Identify which cell holds the provided text, then report its [x, y] central coordinate. 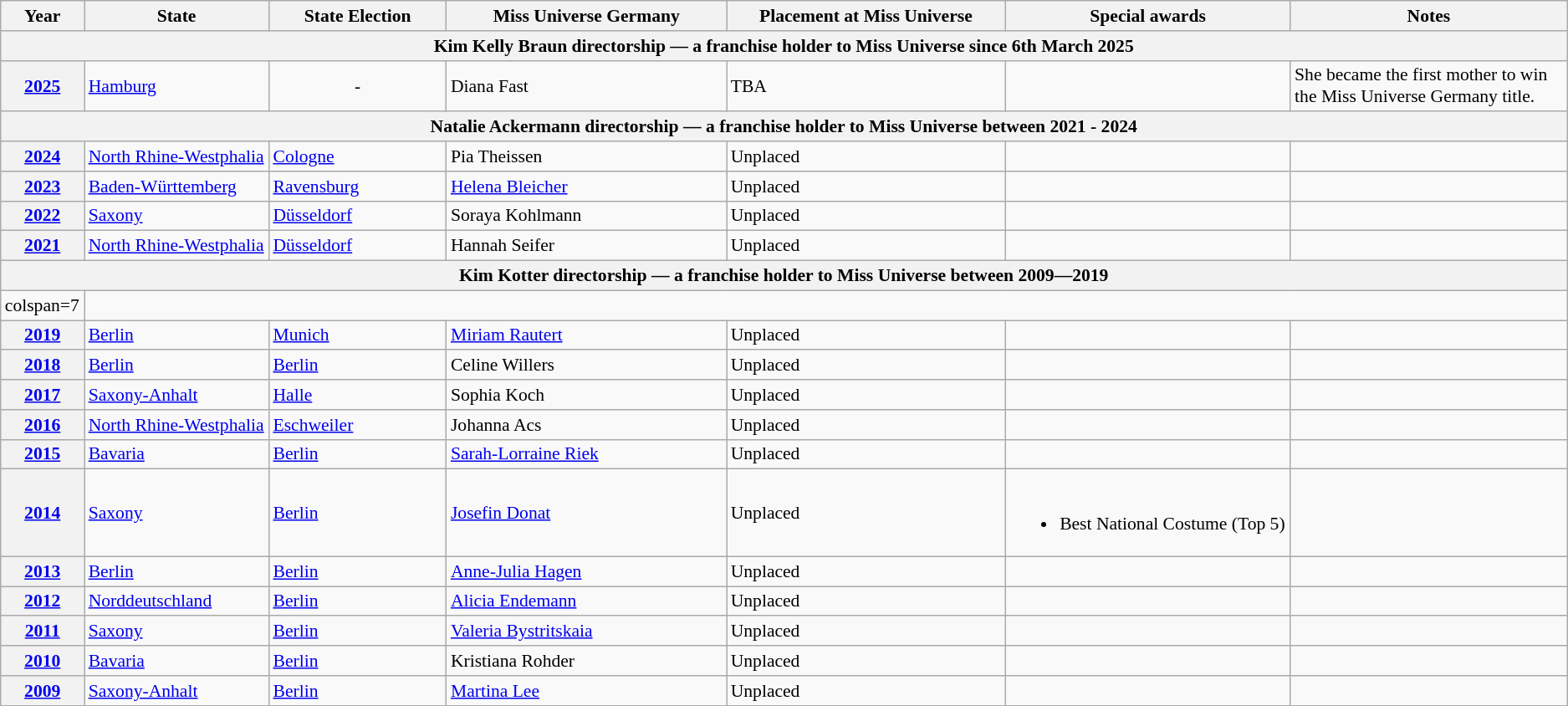
2023 [43, 187]
2025 [43, 85]
2016 [43, 425]
2017 [43, 395]
Halle [357, 395]
Kim Kelly Braun directorship — a franchise holder to Miss Universe since 6th March 2025 [784, 46]
Notes [1428, 16]
2024 [43, 156]
2009 [43, 691]
Best National Costume (Top 5) [1147, 513]
Norddeutschland [177, 601]
Sophia Koch [587, 395]
2021 [43, 246]
Miriam Rautert [587, 335]
Baden-Württemberg [177, 187]
Placement at Miss Universe [866, 16]
Munich [357, 335]
2019 [43, 335]
Alicia Endemann [587, 601]
Anne-Julia Hagen [587, 571]
State [177, 16]
colspan=7 [43, 305]
2010 [43, 661]
Special awards [1147, 16]
Hamburg [177, 85]
Soraya Kohlmann [587, 216]
Year [43, 16]
Josefin Donat [587, 513]
Sarah-Lorraine Riek [587, 454]
2011 [43, 632]
- [357, 85]
2014 [43, 513]
She became the first mother to win the Miss Universe Germany title. [1428, 85]
Miss Universe Germany [587, 16]
Helena Bleicher [587, 187]
2015 [43, 454]
Cologne [357, 156]
Celine Willers [587, 366]
Pia Theissen [587, 156]
State Election [357, 16]
Natalie Ackermann directorship — a franchise holder to Miss Universe between 2021 - 2024 [784, 127]
2022 [43, 216]
Valeria Bystritskaia [587, 632]
TBA [866, 85]
Eschweiler [357, 425]
Ravensburg [357, 187]
Hannah Seifer [587, 246]
2013 [43, 571]
Johanna Acs [587, 425]
2012 [43, 601]
Diana Fast [587, 85]
Martina Lee [587, 691]
Kim Kotter directorship — a franchise holder to Miss Universe between 2009―2019 [784, 276]
2018 [43, 366]
Kristiana Rohder [587, 661]
